Extract the [X, Y] coordinate from the center of the cell holding the provided text.  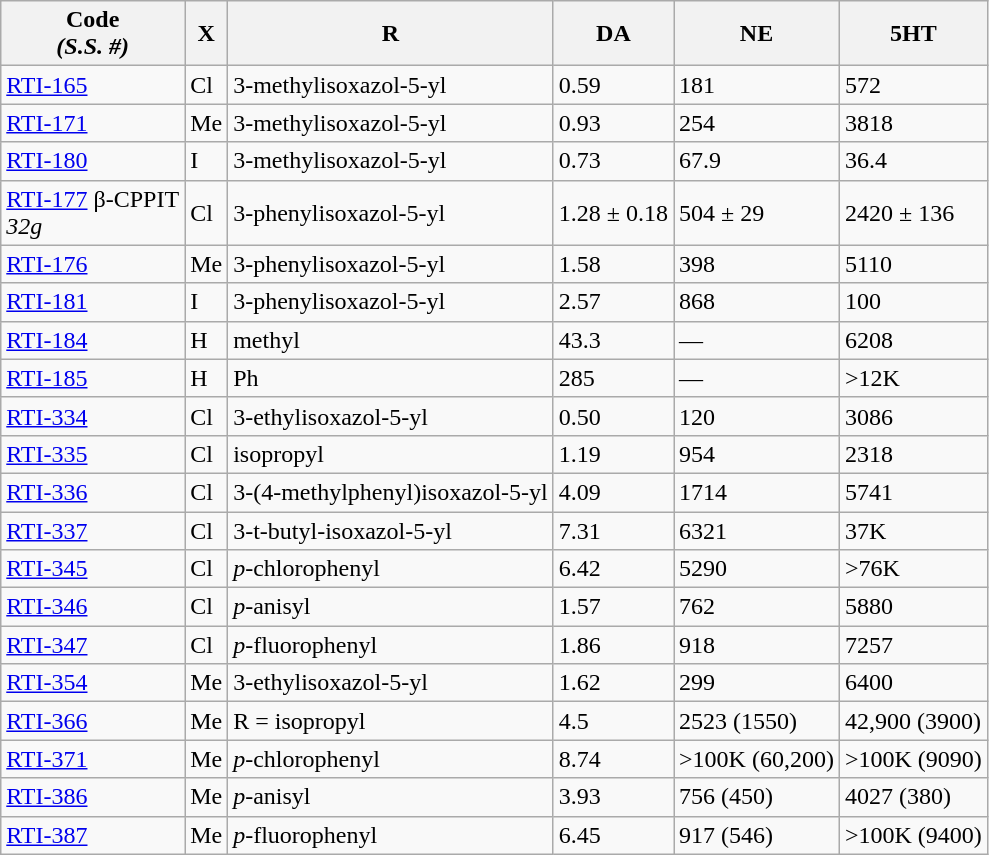
5110 [913, 264]
1.86 [613, 645]
7.31 [613, 531]
RTI-180 [93, 161]
37K [913, 531]
285 [613, 378]
6.42 [613, 569]
398 [757, 264]
>12K [913, 378]
3.93 [613, 797]
299 [757, 683]
8.74 [613, 759]
>76K [913, 569]
RTI-184 [93, 340]
6321 [757, 531]
0.73 [613, 161]
RTI-387 [93, 835]
RTI-165 [93, 85]
RTI-366 [93, 721]
254 [757, 123]
1.58 [613, 264]
RTI-345 [93, 569]
100 [913, 302]
RTI-336 [93, 492]
6.45 [613, 835]
4.09 [613, 492]
R [391, 34]
5290 [757, 569]
1714 [757, 492]
X [206, 34]
RTI-371 [93, 759]
NE [757, 34]
Code(S.S. #) [93, 34]
918 [757, 645]
1.19 [613, 454]
6400 [913, 683]
3-(4-methylphenyl)isoxazol-5-yl [391, 492]
181 [757, 85]
RTI-185 [93, 378]
954 [757, 454]
67.9 [757, 161]
RTI-346 [93, 607]
42,900 (3900) [913, 721]
2523 (1550) [757, 721]
5880 [913, 607]
120 [757, 416]
RTI-334 [93, 416]
5741 [913, 492]
0.50 [613, 416]
1.28 ± 0.18 [613, 212]
1.62 [613, 683]
R = isopropyl [391, 721]
RTI-181 [93, 302]
5HT [913, 34]
6208 [913, 340]
762 [757, 607]
36.4 [913, 161]
504 ± 29 [757, 212]
4027 (380) [913, 797]
RTI-335 [93, 454]
7257 [913, 645]
917 (546) [757, 835]
868 [757, 302]
Ph [391, 378]
RTI-177 β-CPPIT32g [93, 212]
0.93 [613, 123]
4.5 [613, 721]
0.59 [613, 85]
RTI-347 [93, 645]
>100K (9400) [913, 835]
methyl [391, 340]
RTI-386 [93, 797]
3818 [913, 123]
RTI-176 [93, 264]
>100K (60,200) [757, 759]
RTI-354 [93, 683]
RTI-171 [93, 123]
43.3 [613, 340]
DA [613, 34]
RTI-337 [93, 531]
2.57 [613, 302]
756 (450) [757, 797]
>100K (9090) [913, 759]
3086 [913, 416]
1.57 [613, 607]
isopropyl [391, 454]
2420 ± 136 [913, 212]
3-t-butyl-isoxazol-5-yl [391, 531]
2318 [913, 454]
572 [913, 85]
